For the text-containing cell, return its midpoint in [x, y] coordinate format. 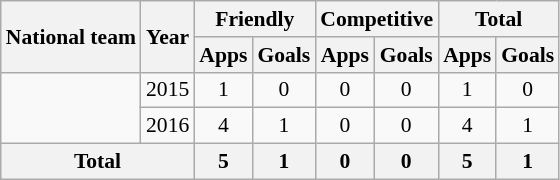
2016 [168, 126]
Friendly [254, 19]
National team [71, 36]
Year [168, 36]
Competitive [376, 19]
2015 [168, 90]
